Capture the cell that displays the provided text and extract its [X, Y] central coordinate. 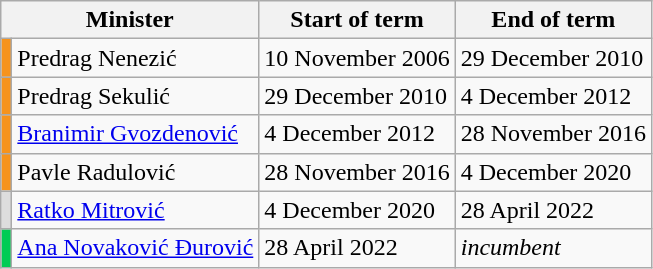
Minister [130, 20]
Predrag Nenezić [136, 58]
Pavle Radulović [136, 172]
Branimir Gvozdenović [136, 134]
10 November 2006 [357, 58]
End of term [553, 20]
incumbent [553, 248]
Predrag Sekulić [136, 96]
Ratko Mitrović [136, 210]
Start of term [357, 20]
Ana Novaković Đurović [136, 248]
